Determine the (X, Y) coordinate at the center of the cell enclosing the given text.  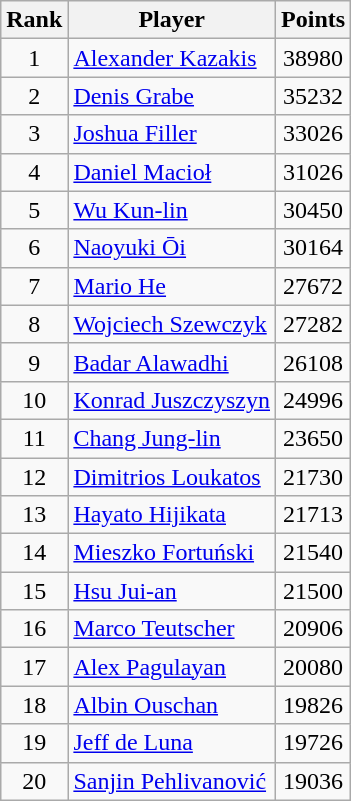
Alex Pagulayan (172, 667)
Joshua Filler (172, 134)
16 (34, 629)
8 (34, 324)
33026 (314, 134)
35232 (314, 96)
20080 (314, 667)
38980 (314, 58)
Wu Kun-lin (172, 210)
Jeff de Luna (172, 743)
30164 (314, 248)
9 (34, 362)
Mario He (172, 286)
11 (34, 438)
26108 (314, 362)
14 (34, 553)
Rank (34, 20)
3 (34, 134)
Konrad Juszczyszyn (172, 400)
30450 (314, 210)
7 (34, 286)
17 (34, 667)
19726 (314, 743)
Player (172, 20)
Dimitrios Loukatos (172, 477)
Sanjin Pehlivanović (172, 781)
Points (314, 20)
Marco Teutscher (172, 629)
Denis Grabe (172, 96)
19826 (314, 705)
21713 (314, 515)
21540 (314, 553)
2 (34, 96)
Hsu Jui-an (172, 591)
12 (34, 477)
Alexander Kazakis (172, 58)
1 (34, 58)
Albin Ouschan (172, 705)
23650 (314, 438)
31026 (314, 172)
27672 (314, 286)
19036 (314, 781)
Naoyuki Ōi (172, 248)
Mieszko Fortuński (172, 553)
20 (34, 781)
27282 (314, 324)
Daniel Macioł (172, 172)
Hayato Hijikata (172, 515)
18 (34, 705)
Chang Jung-lin (172, 438)
21730 (314, 477)
4 (34, 172)
24996 (314, 400)
20906 (314, 629)
Wojciech Szewczyk (172, 324)
21500 (314, 591)
10 (34, 400)
19 (34, 743)
13 (34, 515)
Badar Alawadhi (172, 362)
5 (34, 210)
15 (34, 591)
6 (34, 248)
